From the cell containing the given text, extract its center point as (x, y) coordinate. 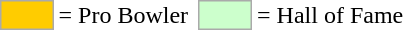
= Pro Bowler (124, 15)
